Output the [X, Y] coordinate of the center of the cell containing the given text.  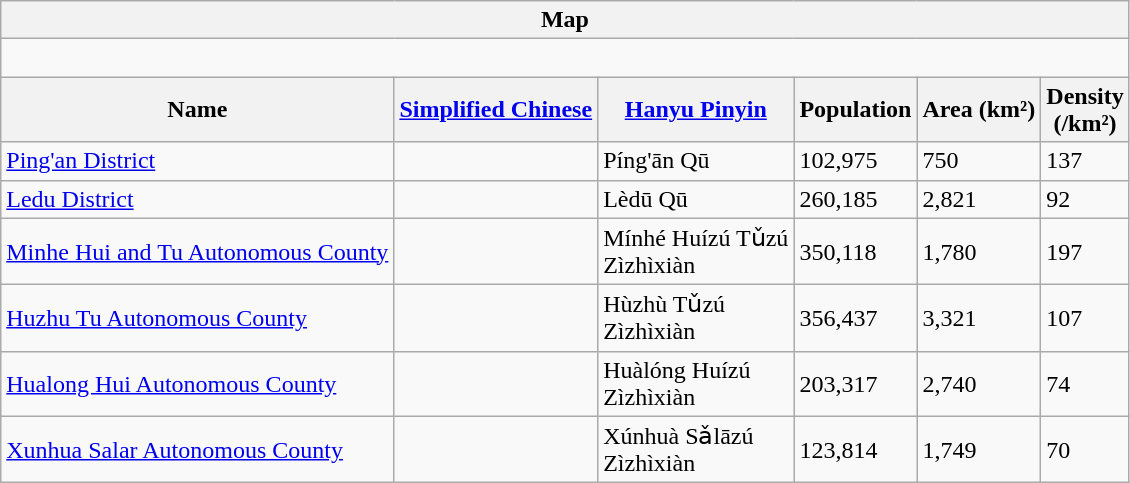
2,740 [979, 384]
Population [856, 110]
2,821 [979, 199]
Hùzhù TǔzúZìzhìxiàn [696, 318]
356,437 [856, 318]
Ping'an District [198, 161]
Xúnhuà SǎlāzúZìzhìxiàn [696, 450]
Píng'ān Qū [696, 161]
Name [198, 110]
Density(/km²) [1085, 110]
92 [1085, 199]
203,317 [856, 384]
Mínhé Huízú TǔzúZìzhìxiàn [696, 252]
Xunhua Salar Autonomous County [198, 450]
350,118 [856, 252]
123,814 [856, 450]
70 [1085, 450]
Hualong Hui Autonomous County [198, 384]
Hanyu Pinyin [696, 110]
Area (km²) [979, 110]
Ledu District [198, 199]
Huzhu Tu Autonomous County [198, 318]
102,975 [856, 161]
1,749 [979, 450]
Simplified Chinese [496, 110]
3,321 [979, 318]
107 [1085, 318]
137 [1085, 161]
Huàlóng HuízúZìzhìxiàn [696, 384]
Minhe Hui and Tu Autonomous County [198, 252]
Map [565, 20]
260,185 [856, 199]
Lèdū Qū [696, 199]
74 [1085, 384]
750 [979, 161]
1,780 [979, 252]
197 [1085, 252]
